From the cell containing the given text, extract its center point as (x, y) coordinate. 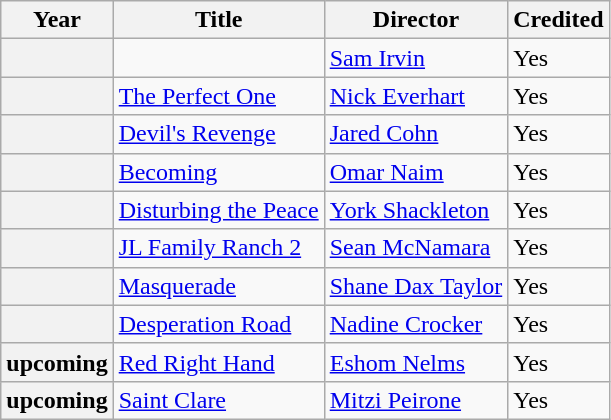
Credited (558, 20)
Omar Naim (416, 172)
Masquerade (218, 286)
Disturbing the Peace (218, 210)
JL Family Ranch 2 (218, 248)
Sean McNamara (416, 248)
Nadine Crocker (416, 324)
Title (218, 20)
Mitzi Peirone (416, 400)
Devil's Revenge (218, 134)
Jared Cohn (416, 134)
Becoming (218, 172)
Year (57, 20)
Nick Everhart (416, 96)
Director (416, 20)
Saint Clare (218, 400)
Red Right Hand (218, 362)
Desperation Road (218, 324)
Eshom Nelms (416, 362)
The Perfect One (218, 96)
Shane Dax Taylor (416, 286)
York Shackleton (416, 210)
Sam Irvin (416, 58)
